Determine the [X, Y] coordinate at the center of the cell enclosing the given text.  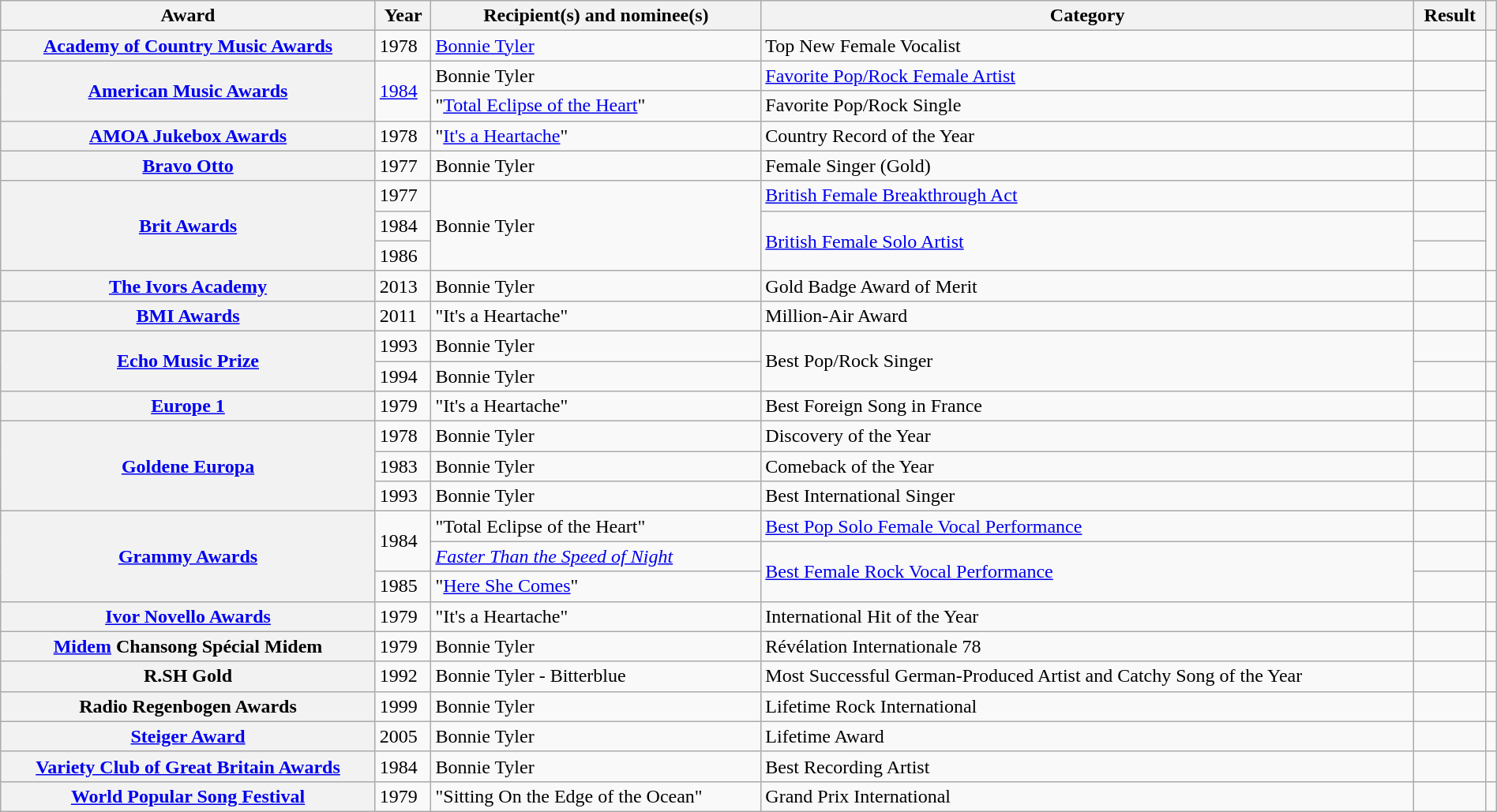
Variety Club of Great Britain Awards [188, 766]
Female Singer (Gold) [1088, 166]
Best Pop Solo Female Vocal Performance [1088, 526]
Academy of Country Music Awards [188, 46]
Best Female Rock Vocal Performance [1088, 571]
Country Record of the Year [1088, 136]
Recipient(s) and nominee(s) [596, 16]
Best Recording Artist [1088, 766]
British Female Solo Artist [1088, 241]
Grammy Awards [188, 556]
2005 [403, 736]
Radio Regenbogen Awards [188, 706]
Category [1088, 16]
"Here She Comes" [596, 586]
2011 [403, 316]
Best Foreign Song in France [1088, 406]
Grand Prix International [1088, 796]
Lifetime Award [1088, 736]
Révélation Internationale 78 [1088, 646]
Most Successful German-Produced Artist and Catchy Song of the Year [1088, 676]
Midem Chansong Spécial Midem [188, 646]
Ivor Novello Awards [188, 616]
Top New Female Vocalist [1088, 46]
Lifetime Rock International [1088, 706]
Bonnie Tyler - Bitterblue [596, 676]
1999 [403, 706]
Europe 1 [188, 406]
2013 [403, 286]
Best Pop/Rock Singer [1088, 361]
World Popular Song Festival [188, 796]
Discovery of the Year [1088, 436]
American Music Awards [188, 91]
Best International Singer [1088, 496]
1992 [403, 676]
Favorite Pop/Rock Single [1088, 106]
R.SH Gold [188, 676]
Favorite Pop/Rock Female Artist [1088, 76]
International Hit of the Year [1088, 616]
"Sitting On the Edge of the Ocean" [596, 796]
Faster Than the Speed of Night [596, 556]
British Female Breakthrough Act [1088, 196]
Million-Air Award [1088, 316]
1994 [403, 376]
Year [403, 16]
Bravo Otto [188, 166]
The Ivors Academy [188, 286]
Award [188, 16]
1986 [403, 256]
BMI Awards [188, 316]
Echo Music Prize [188, 361]
1983 [403, 466]
Gold Badge Award of Merit [1088, 286]
1985 [403, 586]
Goldene Europa [188, 466]
Steiger Award [188, 736]
Result [1450, 16]
Comeback of the Year [1088, 466]
Brit Awards [188, 226]
AMOA Jukebox Awards [188, 136]
